Provide the [x, y] coordinate of the cell's center where the given text is located.  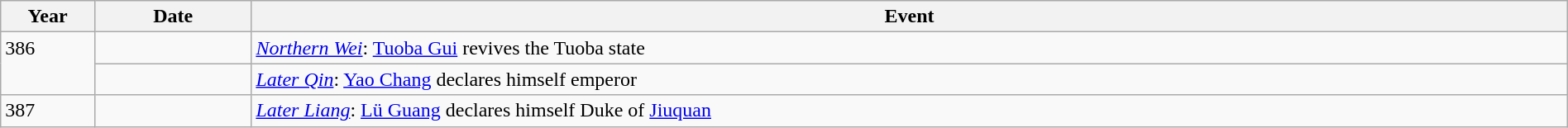
Event [910, 17]
Date [172, 17]
Later Liang: Lü Guang declares himself Duke of Jiuquan [910, 111]
Later Qin: Yao Chang declares himself emperor [910, 79]
386 [48, 64]
Year [48, 17]
Northern Wei: Tuoba Gui revives the Tuoba state [910, 48]
387 [48, 111]
